Determine the [x, y] coordinate at the center of the cell enclosing the given text.  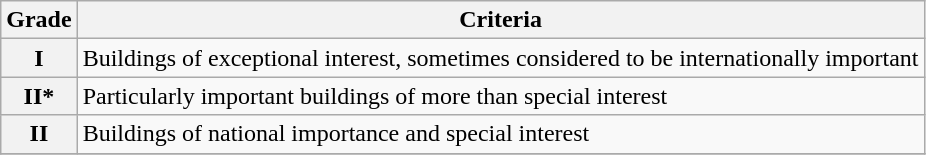
II [39, 134]
Particularly important buildings of more than special interest [500, 96]
I [39, 58]
Grade [39, 20]
Criteria [500, 20]
II* [39, 96]
Buildings of national importance and special interest [500, 134]
Buildings of exceptional interest, sometimes considered to be internationally important [500, 58]
